Identify which cell holds the provided text, then report its [X, Y] central coordinate. 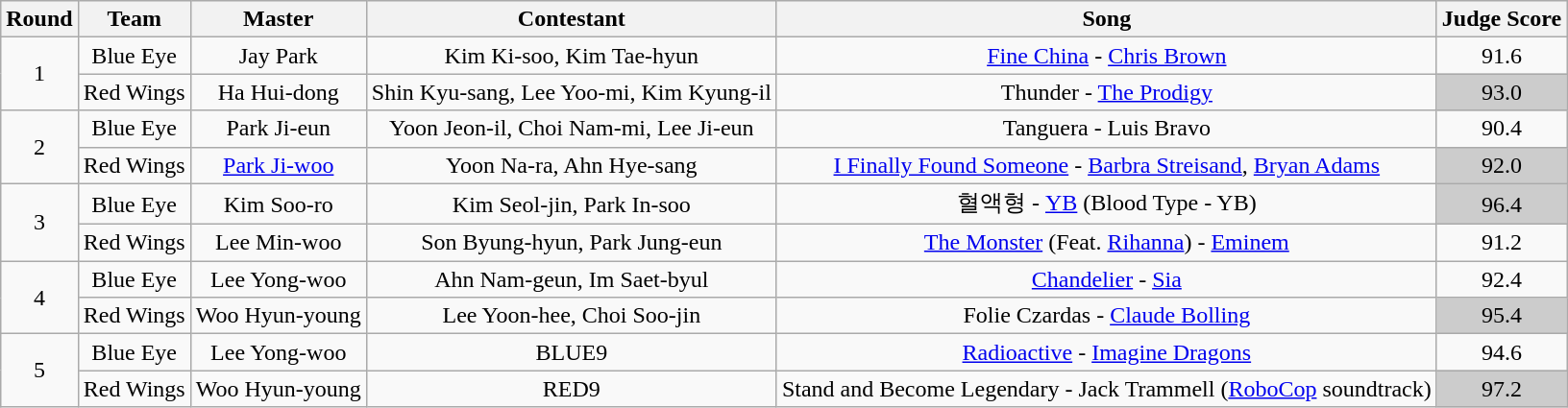
Jay Park [279, 56]
Judge Score [1501, 19]
Shin Kyu-sang, Lee Yoo-mi, Kim Kyung-il [571, 92]
Lee Min-woo [279, 243]
Tanguera - Luis Bravo [1107, 129]
91.2 [1501, 243]
95.4 [1501, 316]
4 [39, 298]
Ha Hui-dong [279, 92]
Kim Soo-ro [279, 204]
혈액형 - YB (Blood Type - YB) [1107, 204]
Ahn Nam-geun, Im Saet-byul [571, 279]
Thunder - The Prodigy [1107, 92]
Contestant [571, 19]
Yoon Jeon-il, Choi Nam-mi, Lee Ji-eun [571, 129]
Son Byung-hyun, Park Jung-eun [571, 243]
The Monster (Feat. Rihanna) - Eminem [1107, 243]
2 [39, 147]
90.4 [1501, 129]
I Finally Found Someone - Barbra Streisand, Bryan Adams [1107, 165]
91.6 [1501, 56]
Kim Ki-soo, Kim Tae-hyun [571, 56]
3 [39, 223]
Stand and Become Legendary - Jack Trammell (RoboCop soundtrack) [1107, 389]
1 [39, 74]
Lee Yoon-hee, Choi Soo-jin [571, 316]
Song [1107, 19]
Chandelier - Sia [1107, 279]
92.0 [1501, 165]
Team [135, 19]
Park Ji-eun [279, 129]
Yoon Na-ra, Ahn Hye-sang [571, 165]
93.0 [1501, 92]
94.6 [1501, 352]
Park Ji-woo [279, 165]
92.4 [1501, 279]
Folie Czardas - Claude Bolling [1107, 316]
Kim Seol-jin, Park In-soo [571, 204]
Round [39, 19]
97.2 [1501, 389]
Radioactive - Imagine Dragons [1107, 352]
96.4 [1501, 204]
Fine China - Chris Brown [1107, 56]
BLUE9 [571, 352]
5 [39, 371]
Master [279, 19]
RED9 [571, 389]
